Find where the given text appears and provide that cell's center as [x, y] coordinate. 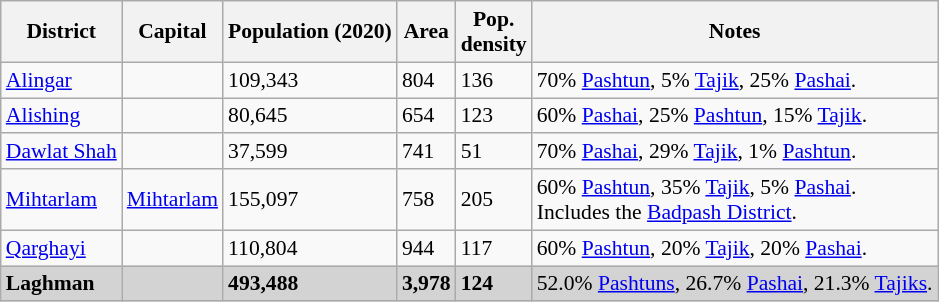
109,343 [310, 80]
70% Pashtun, 5% Tajik, 25% Pashai. [735, 80]
Alingar [62, 80]
205 [494, 200]
Pop.density [494, 32]
Notes [735, 32]
155,097 [310, 200]
136 [494, 80]
654 [426, 116]
Dawlat Shah [62, 152]
Area [426, 32]
Qarghayi [62, 248]
Alishing [62, 116]
Capital [172, 32]
3,978 [426, 284]
758 [426, 200]
123 [494, 116]
80,645 [310, 116]
944 [426, 248]
District [62, 32]
Population (2020) [310, 32]
60% Pashai, 25% Pashtun, 15% Tajik. [735, 116]
37,599 [310, 152]
124 [494, 284]
70% Pashai, 29% Tajik, 1% Pashtun. [735, 152]
110,804 [310, 248]
51 [494, 152]
493,488 [310, 284]
741 [426, 152]
804 [426, 80]
60% Pashtun, 20% Tajik, 20% Pashai. [735, 248]
Laghman [62, 284]
117 [494, 248]
52.0% Pashtuns, 26.7% Pashai, 21.3% Tajiks. [735, 284]
60% Pashtun, 35% Tajik, 5% Pashai.Includes the Badpash District. [735, 200]
